Search for the cell housing the specified text and yield its (X, Y) center coordinate. 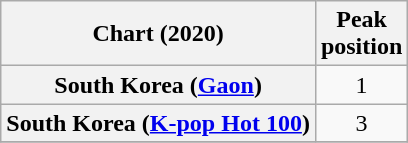
South Korea (K-pop Hot 100) (158, 123)
South Korea (Gaon) (158, 85)
1 (361, 85)
3 (361, 123)
Chart (2020) (158, 34)
Peakposition (361, 34)
